Locate the cell with the specified text and output its (x, y) center coordinate. 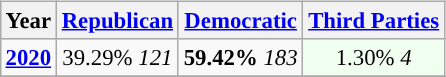
Third Parties (374, 21)
2020 (28, 58)
Republican (117, 21)
Democratic (240, 21)
39.29% 121 (117, 58)
1.30% 4 (374, 58)
59.42% 183 (240, 58)
Year (28, 21)
